Identify which cell holds the provided text, then report its [X, Y] central coordinate. 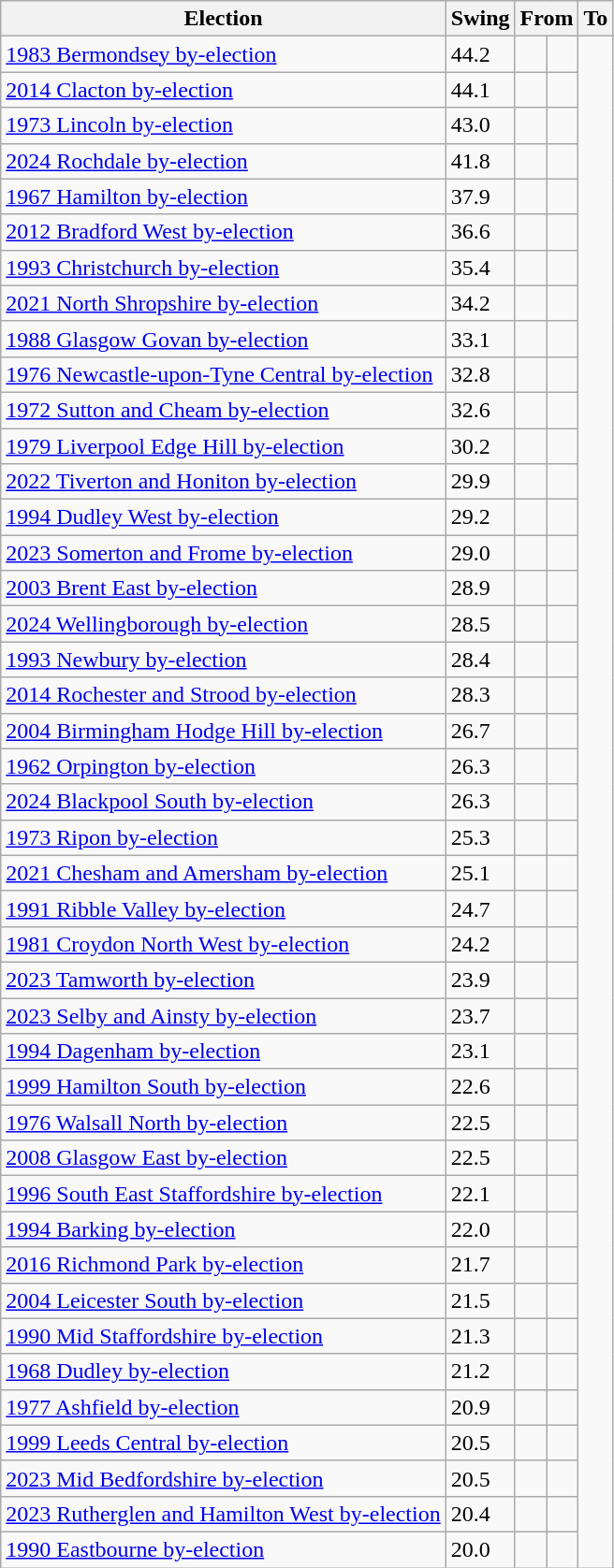
1972 Sutton and Cheam by-election [224, 410]
26.7 [480, 731]
1973 Ripon by-election [224, 837]
2012 Bradford West by-election [224, 232]
2024 Wellingborough by-election [224, 624]
24.2 [480, 944]
21.5 [480, 1300]
2024 Rochdale by-election [224, 161]
23.7 [480, 1015]
28.9 [480, 588]
32.8 [480, 374]
2023 Somerton and Frome by-election [224, 553]
From [547, 19]
1967 Hamilton by-election [224, 196]
2021 Chesham and Amersham by-election [224, 873]
1990 Mid Staffordshire by-election [224, 1336]
30.2 [480, 446]
20.4 [480, 1514]
1996 South East Staffordshire by-election [224, 1194]
1976 Walsall North by-election [224, 1123]
32.6 [480, 410]
25.3 [480, 837]
2008 Glasgow East by-election [224, 1158]
41.8 [480, 161]
23.1 [480, 1052]
34.2 [480, 303]
1994 Dudley West by-election [224, 517]
33.1 [480, 339]
1968 Dudley by-election [224, 1372]
1993 Christchurch by-election [224, 268]
Swing [480, 19]
2003 Brent East by-election [224, 588]
37.9 [480, 196]
1990 Eastbourne by-election [224, 1549]
1994 Barking by-election [224, 1229]
44.1 [480, 90]
23.9 [480, 980]
28.3 [480, 695]
43.0 [480, 125]
20.9 [480, 1407]
2021 North Shropshire by-election [224, 303]
1973 Lincoln by-election [224, 125]
22.6 [480, 1087]
2004 Birmingham Hodge Hill by-election [224, 731]
2014 Rochester and Strood by-election [224, 695]
2022 Tiverton and Honiton by-election [224, 482]
29.9 [480, 482]
1979 Liverpool Edge Hill by-election [224, 446]
To [595, 19]
2023 Mid Bedfordshire by-election [224, 1478]
2004 Leicester South by-election [224, 1300]
28.5 [480, 624]
1988 Glasgow Govan by-election [224, 339]
1962 Orpington by-election [224, 766]
1991 Ribble Valley by-election [224, 908]
2023 Rutherglen and Hamilton West by-election [224, 1514]
29.0 [480, 553]
21.2 [480, 1372]
25.1 [480, 873]
2014 Clacton by-election [224, 90]
20.0 [480, 1549]
35.4 [480, 268]
2023 Tamworth by-election [224, 980]
36.6 [480, 232]
2024 Blackpool South by-election [224, 802]
28.4 [480, 660]
2016 Richmond Park by-election [224, 1265]
22.1 [480, 1194]
2023 Selby and Ainsty by-election [224, 1015]
1994 Dagenham by-election [224, 1052]
1976 Newcastle-upon-Tyne Central by-election [224, 374]
22.0 [480, 1229]
1977 Ashfield by-election [224, 1407]
Election [224, 19]
1993 Newbury by-election [224, 660]
1999 Hamilton South by-election [224, 1087]
29.2 [480, 517]
21.3 [480, 1336]
1999 Leeds Central by-election [224, 1443]
44.2 [480, 54]
1983 Bermondsey by-election [224, 54]
1981 Croydon North West by-election [224, 944]
21.7 [480, 1265]
24.7 [480, 908]
